For the text-containing cell, return its midpoint in (x, y) coordinate format. 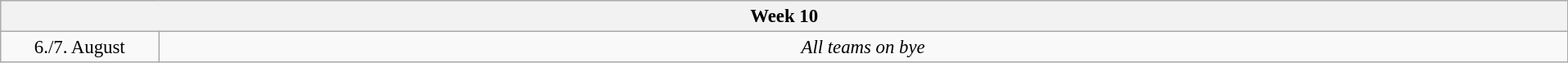
All teams on bye (863, 47)
Week 10 (784, 16)
6./7. August (80, 47)
